Provide the [X, Y] coordinate of the cell's center where the given text is located.  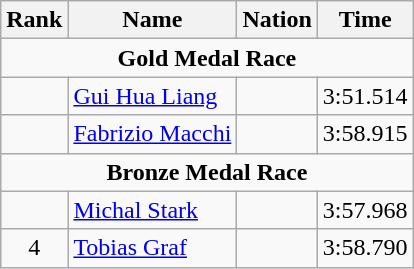
Bronze Medal Race [207, 172]
3:57.968 [365, 210]
Gui Hua Liang [152, 96]
3:58.915 [365, 134]
4 [34, 248]
3:58.790 [365, 248]
Time [365, 20]
Name [152, 20]
Michal Stark [152, 210]
Gold Medal Race [207, 58]
3:51.514 [365, 96]
Tobias Graf [152, 248]
Rank [34, 20]
Nation [277, 20]
Fabrizio Macchi [152, 134]
